Determine the [x, y] coordinate at the center of the cell enclosing the given text.  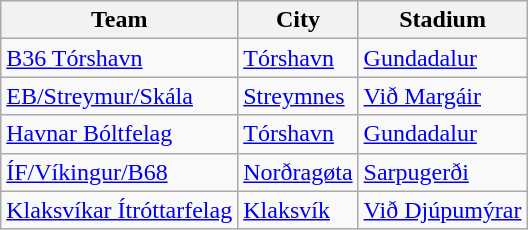
City [298, 20]
Streymnes [298, 96]
Klaksvík [298, 210]
EB/Streymur/Skála [120, 96]
Stadium [442, 20]
Við Margáir [442, 96]
Havnar Bóltfelag [120, 134]
Team [120, 20]
ÍF/Víkingur/B68 [120, 172]
B36 Tórshavn [120, 58]
Við Djúpumýrar [442, 210]
Norðragøta [298, 172]
Sarpugerði [442, 172]
Klaksvíkar Ítróttarfelag [120, 210]
